Extract the (x, y) coordinate from the center of the cell holding the provided text.  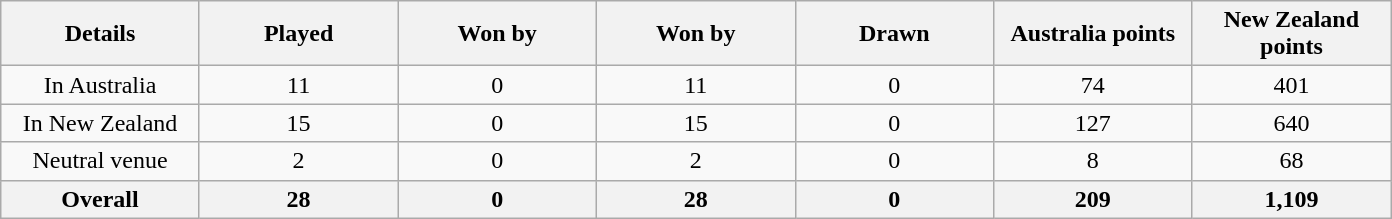
209 (1094, 199)
Australia points (1094, 34)
8 (1094, 161)
New Zealand points (1292, 34)
401 (1292, 85)
In New Zealand (100, 123)
640 (1292, 123)
Details (100, 34)
In Australia (100, 85)
1,109 (1292, 199)
Drawn (894, 34)
74 (1094, 85)
127 (1094, 123)
Played (298, 34)
Overall (100, 199)
68 (1292, 161)
Neutral venue (100, 161)
